Search for the cell housing the specified text and yield its (x, y) center coordinate. 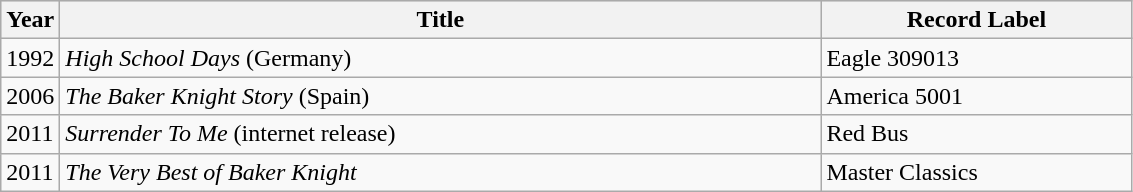
Red Bus (976, 134)
Year (30, 20)
Surrender To Me (internet release) (440, 134)
High School Days (Germany) (440, 58)
Master Classics (976, 172)
1992 (30, 58)
Record Label (976, 20)
The Very Best of Baker Knight (440, 172)
The Baker Knight Story (Spain) (440, 96)
2006 (30, 96)
Title (440, 20)
Eagle 309013 (976, 58)
America 5001 (976, 96)
